Pinpoint the cell where the given text exists, returning its (x, y) midpoint coordinate. 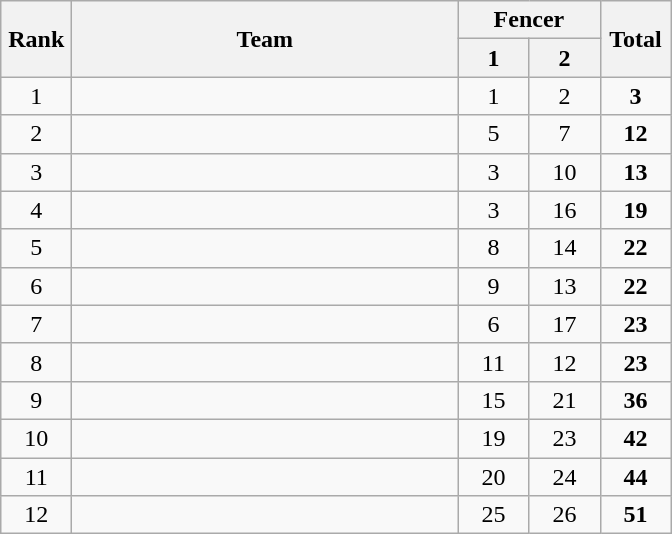
24 (564, 477)
51 (636, 515)
Total (636, 39)
44 (636, 477)
Fencer (529, 20)
17 (564, 324)
15 (494, 400)
Team (265, 39)
21 (564, 400)
36 (636, 400)
25 (494, 515)
16 (564, 210)
42 (636, 438)
20 (494, 477)
14 (564, 248)
4 (36, 210)
Rank (36, 39)
26 (564, 515)
